Scan for the cell matching the given text and deliver its (X, Y) coordinate at center. 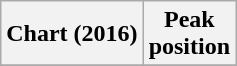
Chart (2016) (72, 34)
Peakposition (189, 34)
